Detect which cell encompasses the target text, then output its [X, Y] center coordinate. 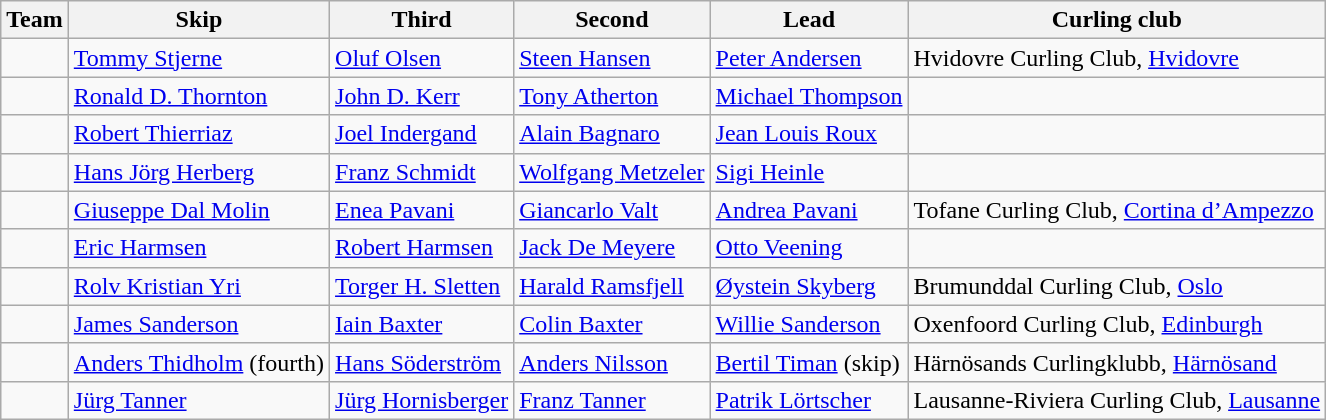
Hans Söderström [422, 362]
Giancarlo Valt [612, 210]
Harald Ramsfjell [612, 286]
Third [422, 20]
Robert Thierriaz [198, 134]
Colin Baxter [612, 324]
Bertil Timan (skip) [809, 362]
Lead [809, 20]
Iain Baxter [422, 324]
Peter Andersen [809, 58]
Hvidovre Curling Club, Hvidovre [1117, 58]
John D. Kerr [422, 96]
Oluf Olsen [422, 58]
Franz Schmidt [422, 172]
Curling club [1117, 20]
Eric Harmsen [198, 248]
Patrik Lörtscher [809, 400]
Ronald D. Thornton [198, 96]
Jürg Tanner [198, 400]
Franz Tanner [612, 400]
Joel Indergand [422, 134]
Hans Jörg Herberg [198, 172]
Tommy Stjerne [198, 58]
Enea Pavani [422, 210]
Brumunddal Curling Club, Oslo [1117, 286]
Wolfgang Metzeler [612, 172]
Oxenfoord Curling Club, Edinburgh [1117, 324]
Robert Harmsen [422, 248]
Alain Bagnaro [612, 134]
Steen Hansen [612, 58]
Jean Louis Roux [809, 134]
Giuseppe Dal Molin [198, 210]
Jürg Hornisberger [422, 400]
Anders Thidholm (fourth) [198, 362]
James Sanderson [198, 324]
Andrea Pavani [809, 210]
Härnösands Curlingklubb, Härnösand [1117, 362]
Second [612, 20]
Jack De Meyere [612, 248]
Rolv Kristian Yri [198, 286]
Torger H. Sletten [422, 286]
Tofane Curling Club, Cortina d’Ampezzo [1117, 210]
Skip [198, 20]
Otto Veening [809, 248]
Sigi Heinle [809, 172]
Willie Sanderson [809, 324]
Anders Nilsson [612, 362]
Øystein Skyberg [809, 286]
Tony Atherton [612, 96]
Lausanne-Riviera Curling Club, Lausanne [1117, 400]
Michael Thompson [809, 96]
Team [35, 20]
